Output the [x, y] coordinate of the center of the cell containing the given text.  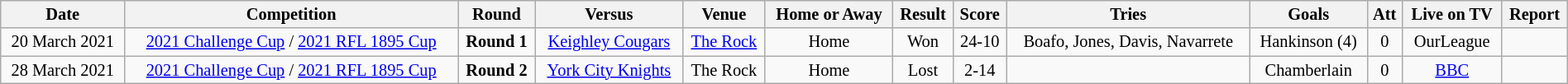
Att [1384, 14]
Date [63, 14]
Round 2 [497, 70]
Boafo, Jones, Davis, Navarrete [1128, 42]
BBC [1451, 70]
Score [979, 14]
Venue [724, 14]
24-10 [979, 42]
20 March 2021 [63, 42]
Tries [1128, 14]
Report [1535, 14]
Live on TV [1451, 14]
Versus [609, 14]
Result [923, 14]
Goals [1308, 14]
Chamberlain [1308, 70]
2-14 [979, 70]
Hankinson (4) [1308, 42]
Round 1 [497, 42]
Won [923, 42]
Competition [291, 14]
28 March 2021 [63, 70]
Keighley Cougars [609, 42]
Round [497, 14]
Lost [923, 70]
Home or Away [829, 14]
OurLeague [1451, 42]
York City Knights [609, 70]
